From the cell containing the given text, extract its center point as [X, Y] coordinate. 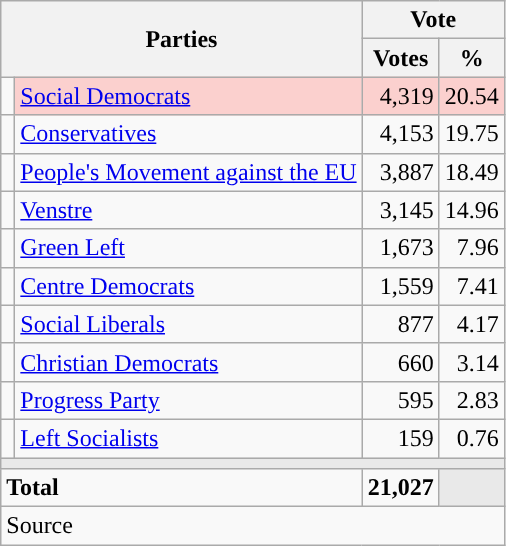
People's Movement against the EU [188, 172]
4,319 [400, 96]
Conservatives [188, 134]
3,145 [400, 210]
877 [400, 324]
21,027 [400, 488]
595 [400, 400]
Venstre [188, 210]
7.96 [472, 248]
1,673 [400, 248]
1,559 [400, 286]
Centre Democrats [188, 286]
20.54 [472, 96]
Left Socialists [188, 438]
19.75 [472, 134]
0.76 [472, 438]
14.96 [472, 210]
Parties [182, 39]
4,153 [400, 134]
2.83 [472, 400]
Social Democrats [188, 96]
Christian Democrats [188, 362]
3,887 [400, 172]
3.14 [472, 362]
159 [400, 438]
Votes [400, 58]
% [472, 58]
Progress Party [188, 400]
Total [182, 488]
18.49 [472, 172]
Social Liberals [188, 324]
7.41 [472, 286]
4.17 [472, 324]
Vote [433, 20]
Source [253, 526]
660 [400, 362]
Green Left [188, 248]
